Return (x, y) of the center of cell containing provided text 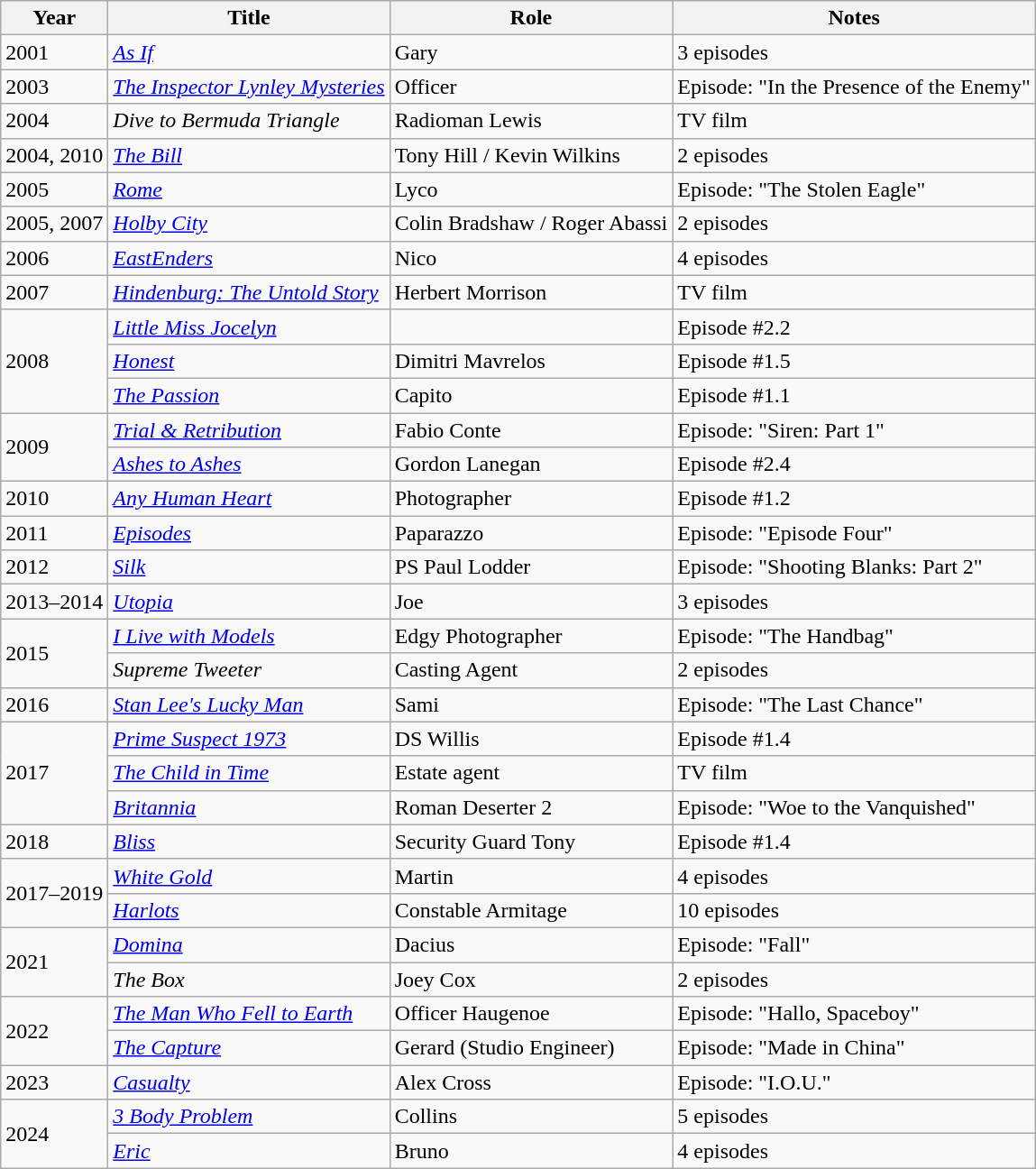
2017–2019 (54, 893)
2008 (54, 361)
2006 (54, 258)
Casting Agent (531, 670)
Capito (531, 395)
Episode: "Fall" (855, 944)
Joe (531, 602)
Any Human Heart (249, 499)
Lyco (531, 189)
Herbert Morrison (531, 292)
2021 (54, 962)
10 episodes (855, 910)
2001 (54, 52)
Episode: "Siren: Part 1" (855, 430)
2024 (54, 1134)
Little Miss Jocelyn (249, 327)
The Capture (249, 1048)
I Live with Models (249, 636)
Hindenburg: The Untold Story (249, 292)
Episode #1.2 (855, 499)
Episode: "In the Presence of the Enemy" (855, 87)
Episode: "The Stolen Eagle" (855, 189)
The Child in Time (249, 773)
Notes (855, 18)
Casualty (249, 1082)
Prime Suspect 1973 (249, 739)
Gerard (Studio Engineer) (531, 1048)
2013–2014 (54, 602)
2018 (54, 842)
The Box (249, 979)
2004 (54, 121)
Episode: "Shooting Blanks: Part 2" (855, 567)
Nico (531, 258)
Edgy Photographer (531, 636)
2005, 2007 (54, 224)
Rome (249, 189)
Paparazzo (531, 533)
Episode #1.1 (855, 395)
Martin (531, 876)
Dimitri Mavrelos (531, 361)
EastEnders (249, 258)
Stan Lee's Lucky Man (249, 704)
Domina (249, 944)
Gary (531, 52)
2009 (54, 447)
As If (249, 52)
Episode: "Woe to the Vanquished" (855, 807)
Episode: "Made in China" (855, 1048)
Harlots (249, 910)
Tony Hill / Kevin Wilkins (531, 155)
Episode: "I.O.U." (855, 1082)
2022 (54, 1031)
Britannia (249, 807)
Episode #2.2 (855, 327)
Honest (249, 361)
Gordon Lanegan (531, 465)
Dive to Bermuda Triangle (249, 121)
Officer (531, 87)
Sami (531, 704)
Episode: "Episode Four" (855, 533)
2010 (54, 499)
The Passion (249, 395)
5 episodes (855, 1117)
Eric (249, 1151)
Utopia (249, 602)
Officer Haugenoe (531, 1014)
Episode #1.5 (855, 361)
PS Paul Lodder (531, 567)
The Inspector Lynley Mysteries (249, 87)
White Gold (249, 876)
Episode #2.4 (855, 465)
Alex Cross (531, 1082)
2007 (54, 292)
Episodes (249, 533)
Trial & Retribution (249, 430)
Episode: "Hallo, Spaceboy" (855, 1014)
2004, 2010 (54, 155)
Ashes to Ashes (249, 465)
Year (54, 18)
2005 (54, 189)
Roman Deserter 2 (531, 807)
2003 (54, 87)
Silk (249, 567)
Episode: "The Handbag" (855, 636)
2017 (54, 773)
Holby City (249, 224)
Constable Armitage (531, 910)
Estate agent (531, 773)
Colin Bradshaw / Roger Abassi (531, 224)
2016 (54, 704)
Title (249, 18)
Fabio Conte (531, 430)
Bruno (531, 1151)
Photographer (531, 499)
Episode: "The Last Chance" (855, 704)
The Bill (249, 155)
Role (531, 18)
3 Body Problem (249, 1117)
Dacius (531, 944)
Security Guard Tony (531, 842)
Bliss (249, 842)
DS Willis (531, 739)
Supreme Tweeter (249, 670)
2023 (54, 1082)
2015 (54, 653)
Radioman Lewis (531, 121)
2011 (54, 533)
2012 (54, 567)
Collins (531, 1117)
Joey Cox (531, 979)
The Man Who Fell to Earth (249, 1014)
